Return the (X, Y) coordinate for the center point of the cell that contains the specified text.  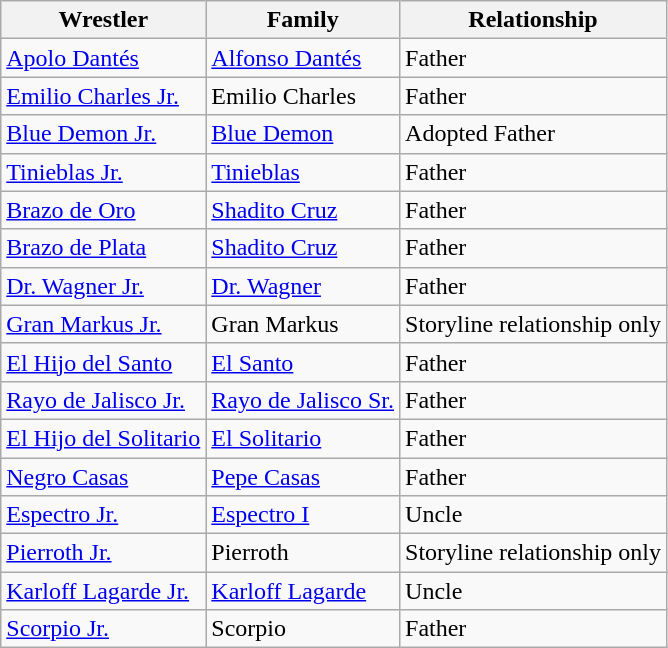
Apolo Dantés (104, 58)
Tinieblas (303, 172)
El Hijo del Santo (104, 362)
Pierroth (303, 553)
Tinieblas Jr. (104, 172)
Relationship (534, 20)
Blue Demon (303, 134)
Brazo de Oro (104, 210)
Wrestler (104, 20)
Emilio Charles Jr. (104, 96)
Emilio Charles (303, 96)
Karloff Lagarde Jr. (104, 591)
Alfonso Dantés (303, 58)
Pierroth Jr. (104, 553)
Dr. Wagner (303, 286)
El Hijo del Solitario (104, 438)
Gran Markus (303, 324)
Gran Markus Jr. (104, 324)
Family (303, 20)
Dr. Wagner Jr. (104, 286)
Adopted Father (534, 134)
El Santo (303, 362)
Scorpio Jr. (104, 629)
Rayo de Jalisco Jr. (104, 400)
Blue Demon Jr. (104, 134)
Negro Casas (104, 477)
Espectro I (303, 515)
Karloff Lagarde (303, 591)
El Solitario (303, 438)
Scorpio (303, 629)
Rayo de Jalisco Sr. (303, 400)
Brazo de Plata (104, 248)
Pepe Casas (303, 477)
Espectro Jr. (104, 515)
